Scan for the cell matching the given text and deliver its (x, y) coordinate at center. 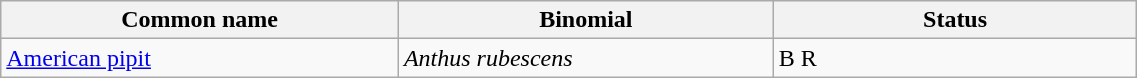
Status (955, 20)
Binomial (586, 20)
B R (955, 58)
American pipit (200, 58)
Common name (200, 20)
Anthus rubescens (586, 58)
